Extract the (X, Y) coordinate from the center of the cell holding the provided text.  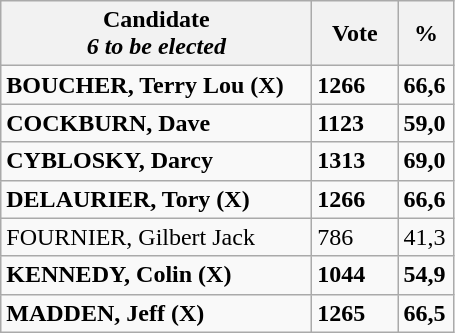
66,5 (426, 313)
COCKBURN, Dave (156, 123)
DELAURIER, Tory (X) (156, 199)
786 (355, 237)
69,0 (426, 161)
59,0 (426, 123)
KENNEDY, Colin (X) (156, 275)
CYBLOSKY, Darcy (156, 161)
BOUCHER, Terry Lou (X) (156, 85)
% (426, 34)
41,3 (426, 237)
Candidate6 to be elected (156, 34)
Vote (355, 34)
FOURNIER, Gilbert Jack (156, 237)
1313 (355, 161)
1265 (355, 313)
54,9 (426, 275)
MADDEN, Jeff (X) (156, 313)
1044 (355, 275)
1123 (355, 123)
